Return the (X, Y) coordinate for the center point of the cell that contains the specified text.  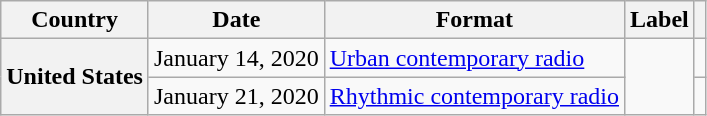
Rhythmic contemporary radio (474, 96)
January 21, 2020 (236, 96)
Urban contemporary radio (474, 58)
January 14, 2020 (236, 58)
Country (75, 20)
United States (75, 77)
Label (660, 20)
Date (236, 20)
Format (474, 20)
